Search for the cell housing the specified text and yield its (X, Y) center coordinate. 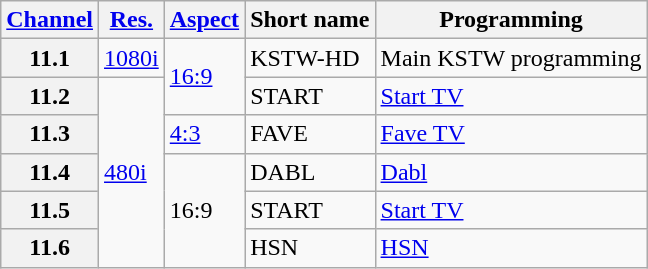
11.6 (50, 248)
11.5 (50, 210)
11.1 (50, 58)
Short name (310, 20)
Channel (50, 20)
Dabl (511, 172)
1080i (132, 58)
Programming (511, 20)
4:3 (204, 134)
FAVE (310, 134)
DABL (310, 172)
11.2 (50, 96)
11.4 (50, 172)
Aspect (204, 20)
11.3 (50, 134)
Fave TV (511, 134)
480i (132, 172)
Res. (132, 20)
KSTW-HD (310, 58)
Main KSTW programming (511, 58)
